Scan for the cell matching the given text and deliver its (X, Y) coordinate at center. 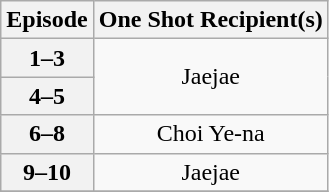
Choi Ye-na (210, 134)
4–5 (47, 96)
Episode (47, 20)
6–8 (47, 134)
1–3 (47, 58)
One Shot Recipient(s) (210, 20)
9–10 (47, 172)
